Pinpoint the cell where the given text exists, returning its (x, y) midpoint coordinate. 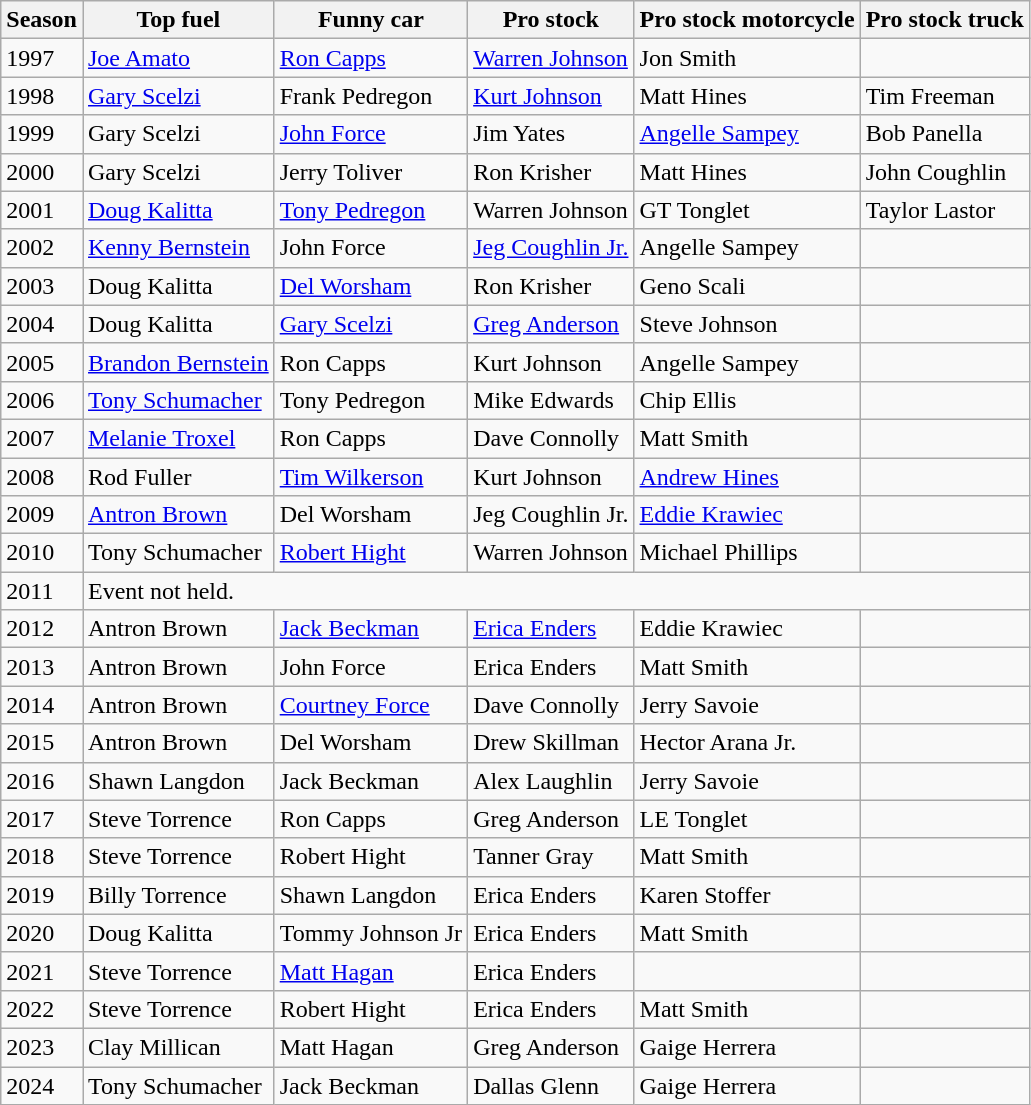
Pro stock (551, 20)
Frank Pedregon (370, 96)
Drew Skillman (551, 743)
John Coughlin (944, 172)
Pro stock motorcycle (747, 20)
Geno Scali (747, 286)
Tommy Johnson Jr (370, 933)
2007 (42, 438)
2021 (42, 971)
2016 (42, 781)
2009 (42, 515)
2023 (42, 1047)
Alex Laughlin (551, 781)
Tim Freeman (944, 96)
2019 (42, 895)
GT Tonglet (747, 210)
Andrew Hines (747, 477)
2012 (42, 629)
Jim Yates (551, 134)
2010 (42, 553)
Steve Johnson (747, 324)
1998 (42, 96)
2002 (42, 248)
Melanie Troxel (178, 438)
2018 (42, 857)
Season (42, 20)
2020 (42, 933)
Courtney Force (370, 705)
Brandon Bernstein (178, 362)
2006 (42, 400)
Funny car (370, 20)
1997 (42, 58)
2014 (42, 705)
2005 (42, 362)
2017 (42, 819)
2001 (42, 210)
Karen Stoffer (747, 895)
Chip Ellis (747, 400)
Clay Millican (178, 1047)
LE Tonglet (747, 819)
Tanner Gray (551, 857)
Top fuel (178, 20)
Hector Arana Jr. (747, 743)
Joe Amato (178, 58)
Dallas Glenn (551, 1085)
2022 (42, 1009)
2008 (42, 477)
Bob Panella (944, 134)
2004 (42, 324)
Tim Wilkerson (370, 477)
2011 (42, 591)
Pro stock truck (944, 20)
2013 (42, 667)
Mike Edwards (551, 400)
Michael Phillips (747, 553)
2003 (42, 286)
Taylor Lastor (944, 210)
1999 (42, 134)
2024 (42, 1085)
2000 (42, 172)
Rod Fuller (178, 477)
Kenny Bernstein (178, 248)
Event not held. (556, 591)
2015 (42, 743)
Billy Torrence (178, 895)
Jon Smith (747, 58)
Jerry Toliver (370, 172)
